Search for the cell housing the specified text and yield its [X, Y] center coordinate. 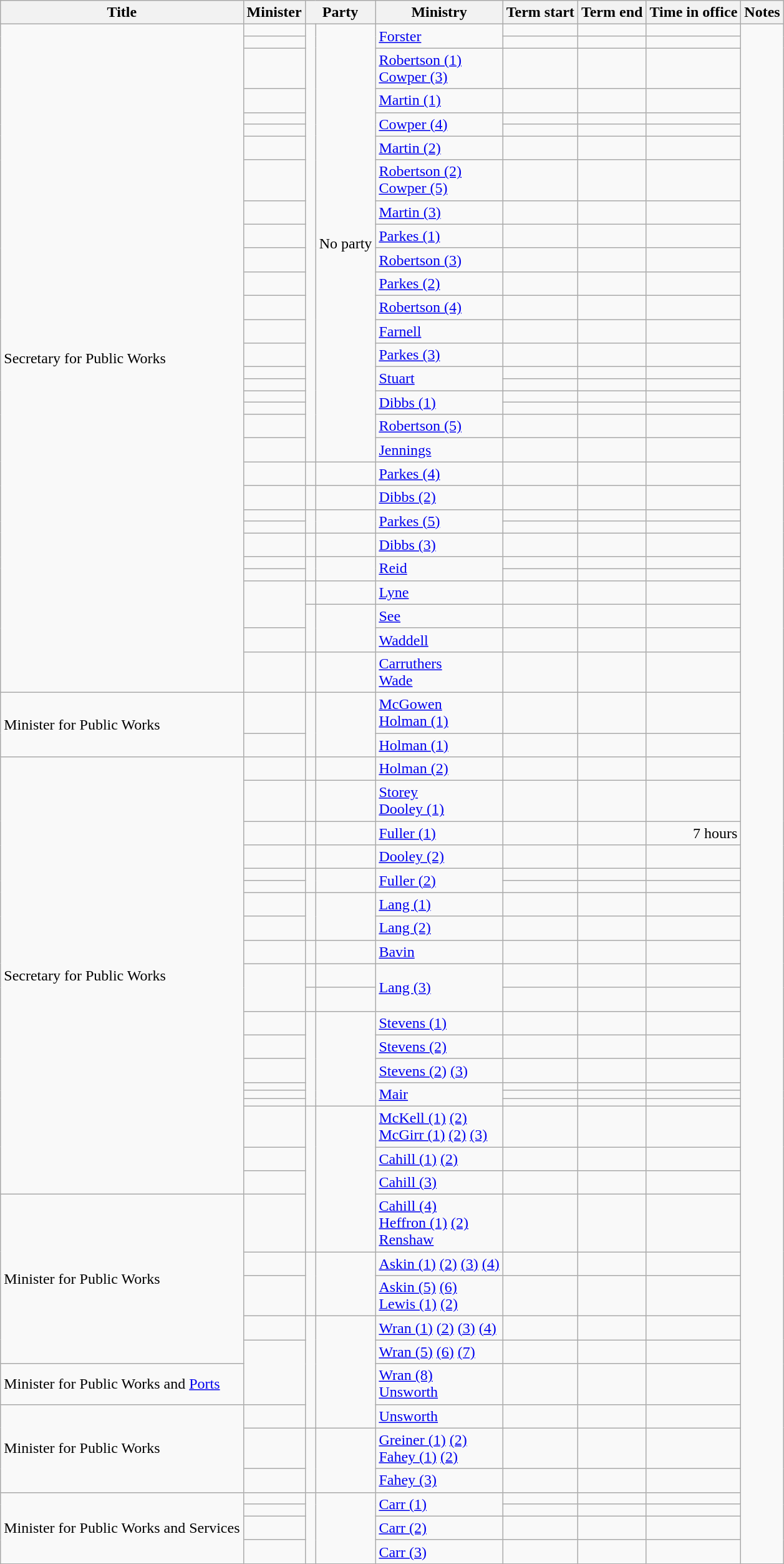
Askin (1) (2) (3) (4) [439, 1264]
Title [122, 12]
Waddell [439, 640]
Stevens (2) [439, 1047]
Stevens (2) (3) [439, 1070]
Lang (1) [439, 904]
Minister for Public Works and Ports [122, 1384]
Wran (1) (2) (3) (4) [439, 1328]
Lang (2) [439, 928]
Farnell [439, 331]
Minister [274, 12]
Martin (1) [439, 100]
Minister for Public Works and Services [122, 1528]
Wran (8)Unsworth [439, 1384]
Wran (5) (6) (7) [439, 1352]
Robertson (5) [439, 426]
Askin (5) (6)Lewis (1) (2) [439, 1296]
See [439, 616]
Stevens (1) [439, 1023]
Robertson (4) [439, 307]
Bavin [439, 952]
Storey Dooley (1) [439, 801]
Cahill (1) (2) [439, 1159]
Fuller (2) [439, 881]
Ministry [439, 12]
Parkes (3) [439, 355]
Carr (2) [439, 1528]
Term end [612, 12]
Lang (3) [439, 987]
Reid [439, 569]
Parkes (5) [439, 521]
Term start [540, 12]
Dooley (2) [439, 857]
McGowenHolman (1) [439, 713]
Forster [439, 36]
Dibbs (2) [439, 497]
7 hours [694, 833]
Fuller (1) [439, 833]
Notes [762, 12]
Greiner (1) (2)Fahey (1) (2) [439, 1448]
Party [341, 12]
Lyne [439, 592]
Mair [439, 1094]
Holman (2) [439, 769]
Robertson (1)Cowper (3) [439, 69]
Dibbs (3) [439, 545]
Carr (1) [439, 1504]
Robertson (2)Cowper (5) [439, 180]
Carr (3) [439, 1552]
Parkes (4) [439, 474]
McKell (1) (2)McGirr (1) (2) (3) [439, 1126]
Unsworth [439, 1416]
Parkes (2) [439, 283]
Jennings [439, 450]
Dibbs (1) [439, 403]
Time in office [694, 12]
CarruthersWade [439, 672]
Stuart [439, 379]
Parkes (1) [439, 236]
Martin (2) [439, 148]
Fahey (3) [439, 1480]
Cahill (3) [439, 1183]
Cahill (4)Heffron (1) (2)Renshaw [439, 1223]
Cowper (4) [439, 124]
Martin (3) [439, 212]
No party [346, 243]
Robertson (3) [439, 260]
Holman (1) [439, 745]
